Find where the given text appears and provide that cell's center as [x, y] coordinate. 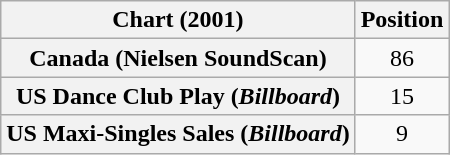
Canada (Nielsen SoundScan) [178, 58]
Position [402, 20]
US Maxi-Singles Sales (Billboard) [178, 134]
US Dance Club Play (Billboard) [178, 96]
Chart (2001) [178, 20]
86 [402, 58]
15 [402, 96]
9 [402, 134]
